Search for the cell housing the specified text and yield its (X, Y) center coordinate. 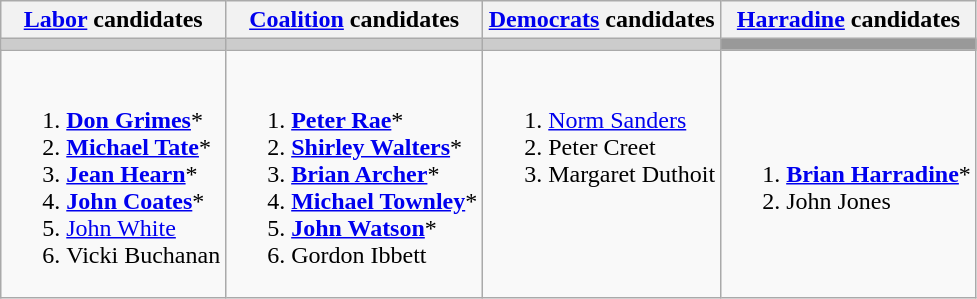
Harradine candidates (849, 20)
Peter Rae*Shirley Walters*Brian Archer*Michael Townley*John Watson*Gordon Ibbett (354, 174)
Labor candidates (114, 20)
Don Grimes*Michael Tate*Jean Hearn*John Coates*John WhiteVicki Buchanan (114, 174)
Democrats candidates (602, 20)
Coalition candidates (354, 20)
Norm SandersPeter CreetMargaret Duthoit (602, 174)
Brian Harradine*John Jones (849, 174)
